For the text-containing cell, return its midpoint in (x, y) coordinate format. 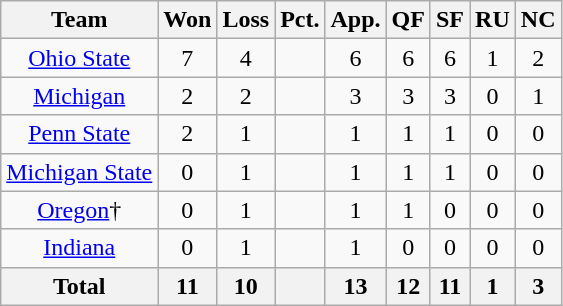
Penn State (80, 134)
Michigan (80, 96)
10 (246, 286)
Indiana (80, 248)
App. (356, 20)
Ohio State (80, 58)
4 (246, 58)
NC (538, 20)
SF (450, 20)
12 (408, 286)
Pct. (300, 20)
7 (188, 58)
13 (356, 286)
Won (188, 20)
Michigan State (80, 172)
Team (80, 20)
Oregon† (80, 210)
Loss (246, 20)
Total (80, 286)
RU (493, 20)
QF (408, 20)
